Find where the given text appears and provide that cell's center as [x, y] coordinate. 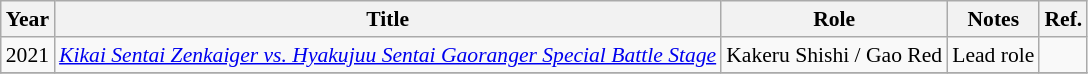
Kakeru Shishi / Gao Red [834, 55]
Year [28, 19]
Kikai Sentai Zenkaiger vs. Hyakujuu Sentai Gaoranger Special Battle Stage [388, 55]
Lead role [993, 55]
Notes [993, 19]
Ref. [1063, 19]
Role [834, 19]
Title [388, 19]
2021 [28, 55]
